Provide the [X, Y] coordinate of the cell's center where the given text is located.  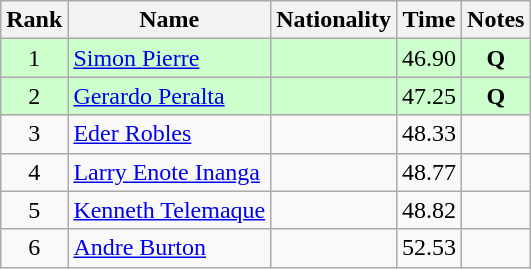
Larry Enote Inanga [170, 172]
Name [170, 20]
4 [34, 172]
46.90 [428, 58]
47.25 [428, 96]
Eder Robles [170, 134]
Kenneth Telemaque [170, 210]
Notes [496, 20]
5 [34, 210]
Time [428, 20]
2 [34, 96]
Andre Burton [170, 248]
Rank [34, 20]
Gerardo Peralta [170, 96]
48.77 [428, 172]
48.82 [428, 210]
Simon Pierre [170, 58]
48.33 [428, 134]
1 [34, 58]
52.53 [428, 248]
Nationality [334, 20]
6 [34, 248]
3 [34, 134]
